For the text-containing cell, return its midpoint in [X, Y] coordinate format. 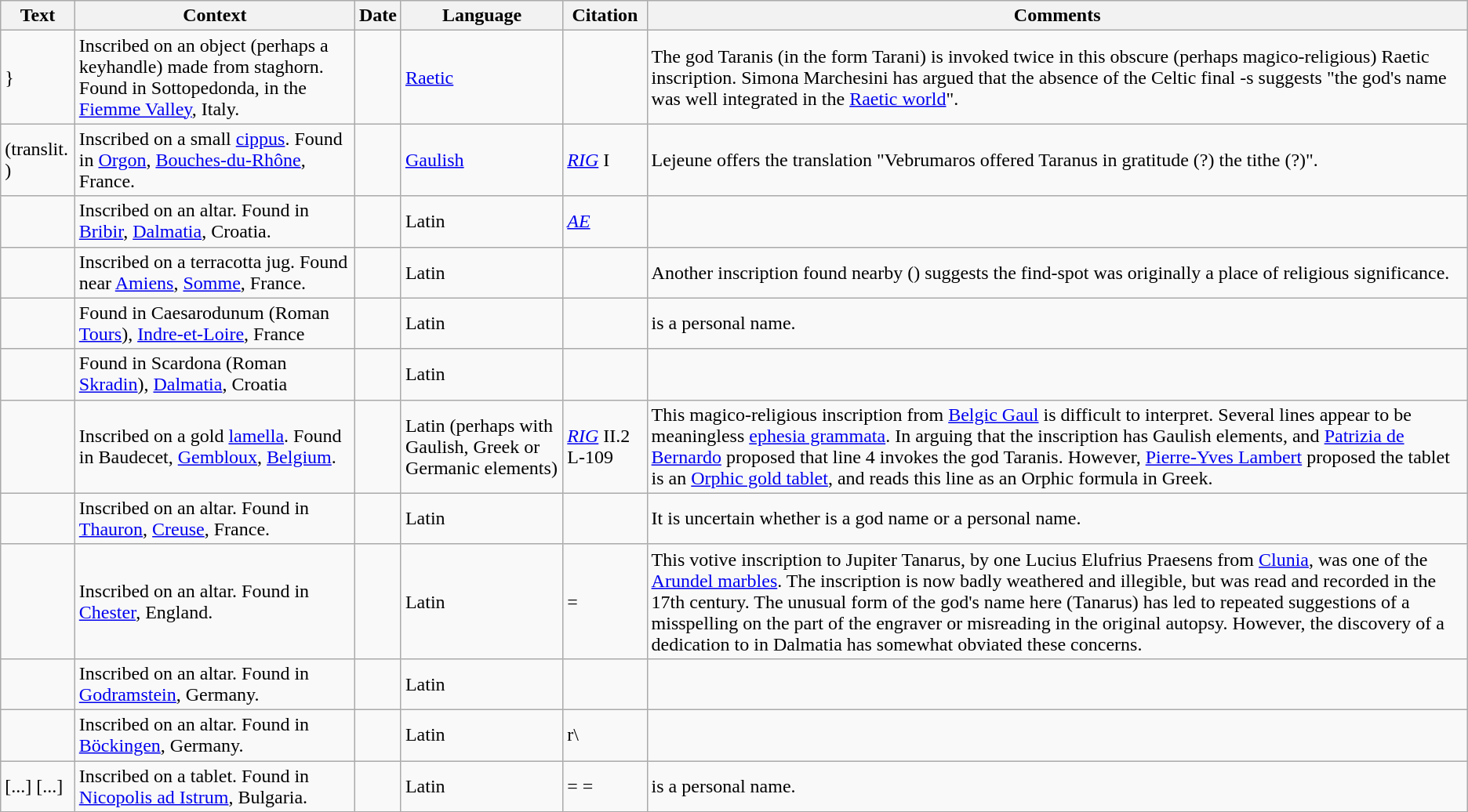
Another inscription found nearby () suggests the find-spot was originally a place of religious significance. [1057, 273]
Lejeune offers the translation "Vebrumaros offered Taranus in gratitude (?) the tithe (?)". [1057, 160]
Citation [605, 16]
[...] [...] [38, 785]
Inscribed on an object (perhaps a keyhandle) made from staghorn. Found in Sottopedonda, in the Fiemme Valley, Italy. [215, 77]
RIG I [605, 160]
Raetic [481, 77]
} [38, 77]
Inscribed on a tablet. Found in Nicopolis ad Istrum, Bulgaria. [215, 785]
Inscribed on a gold lamella. Found in Baudecet, Gembloux, Belgium. [215, 447]
Inscribed on an altar. Found in Böckingen, Germany. [215, 735]
Text [38, 16]
r\ [605, 735]
Inscribed on an altar. Found in Thauron, Creuse, France. [215, 519]
Inscribed on an altar. Found in Bribir, Dalmatia, Croatia. [215, 221]
= [605, 601]
Date [378, 16]
(translit. ) [38, 160]
Inscribed on an altar. Found in Chester, England. [215, 601]
Context [215, 16]
Found in Scardona (Roman Skradin), Dalmatia, Croatia [215, 375]
Comments [1057, 16]
Found in Caesarodunum (Roman Tours), Indre-et-Loire, France [215, 323]
RIG II.2 L-109 [605, 447]
It is uncertain whether is a god name or a personal name. [1057, 519]
AE [605, 221]
Inscribed on a small cippus. Found in Orgon, Bouches-du-Rhône, France. [215, 160]
Inscribed on an altar. Found in Godramstein, Germany. [215, 683]
= = [605, 785]
Gaulish [481, 160]
Inscribed on a terracotta jug. Found near Amiens, Somme, France. [215, 273]
Latin (perhaps with Gaulish, Greek or Germanic elements) [481, 447]
Language [481, 16]
